Output the [x, y] coordinate of the center of the cell containing the given text.  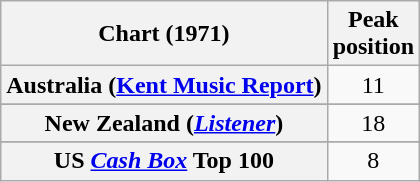
Chart (1971) [164, 34]
New Zealand (Listener) [164, 123]
11 [373, 85]
Australia (Kent Music Report) [164, 85]
Peakposition [373, 34]
18 [373, 123]
8 [373, 161]
US Cash Box Top 100 [164, 161]
